Scan for the cell matching the given text and deliver its (X, Y) coordinate at center. 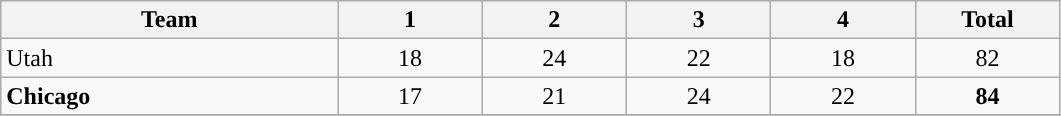
Chicago (170, 96)
Total (988, 20)
4 (843, 20)
3 (698, 20)
Utah (170, 58)
84 (988, 96)
82 (988, 58)
17 (410, 96)
Team (170, 20)
21 (554, 96)
2 (554, 20)
1 (410, 20)
